Search for the cell housing the specified text and yield its [x, y] center coordinate. 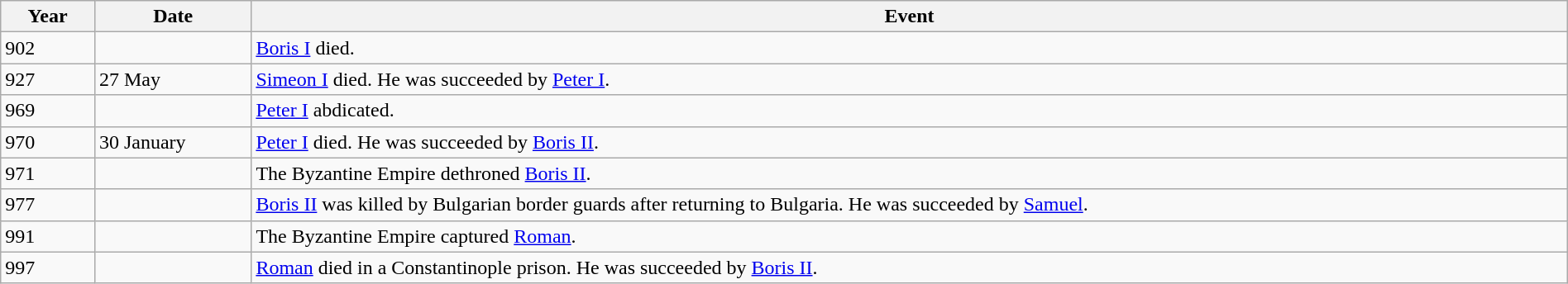
30 January [172, 142]
Boris I died. [910, 48]
927 [48, 79]
969 [48, 111]
977 [48, 205]
991 [48, 236]
Boris II was killed by Bulgarian border guards after returning to Bulgaria. He was succeeded by Samuel. [910, 205]
902 [48, 48]
Date [172, 17]
971 [48, 173]
The Byzantine Empire dethroned Boris II. [910, 173]
997 [48, 267]
27 May [172, 79]
The Byzantine Empire captured Roman. [910, 236]
Simeon I died. He was succeeded by Peter I. [910, 79]
Year [48, 17]
970 [48, 142]
Roman died in a Constantinople prison. He was succeeded by Boris II. [910, 267]
Peter I abdicated. [910, 111]
Event [910, 17]
Peter I died. He was succeeded by Boris II. [910, 142]
